Scan for the cell matching the given text and deliver its [X, Y] coordinate at center. 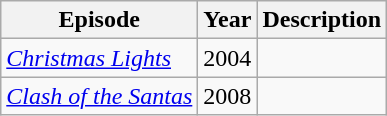
2004 [228, 58]
2008 [228, 96]
Clash of the Santas [100, 96]
Christmas Lights [100, 58]
Description [322, 20]
Episode [100, 20]
Year [228, 20]
